Find where the given text appears and provide that cell's center as [X, Y] coordinate. 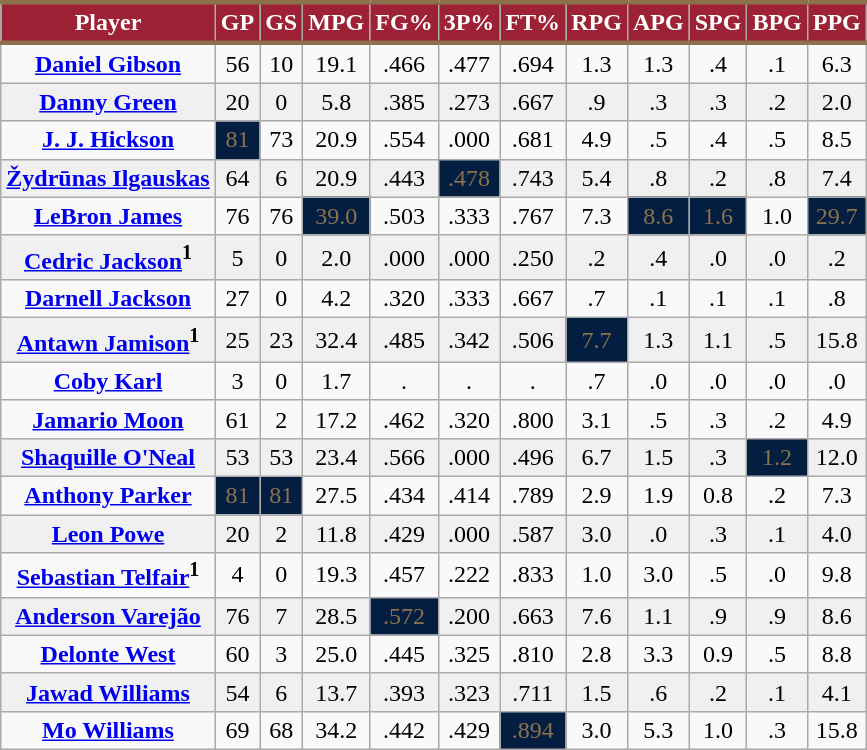
11.8 [336, 534]
39.0 [336, 216]
J. J. Hickson [108, 140]
69 [237, 730]
FT% [533, 22]
.789 [533, 495]
.445 [404, 654]
Danny Green [108, 102]
.800 [533, 419]
23 [282, 340]
68 [282, 730]
29.7 [836, 216]
Cedric Jackson1 [108, 258]
61 [237, 419]
.477 [469, 63]
6.7 [597, 457]
.681 [533, 140]
25.0 [336, 654]
.554 [404, 140]
54 [237, 692]
8.8 [836, 654]
56 [237, 63]
5.8 [336, 102]
.506 [533, 340]
4.0 [836, 534]
3.3 [658, 654]
Anderson Varejão [108, 616]
.462 [404, 419]
.743 [533, 178]
73 [282, 140]
.273 [469, 102]
.200 [469, 616]
0.8 [718, 495]
.442 [404, 730]
Jawad Williams [108, 692]
GP [237, 22]
19.3 [336, 576]
.6 [658, 692]
PPG [836, 22]
13.7 [336, 692]
Shaquille O'Neal [108, 457]
8.5 [836, 140]
28.5 [336, 616]
10 [282, 63]
.485 [404, 340]
Delonte West [108, 654]
1.7 [336, 381]
.503 [404, 216]
3.1 [597, 419]
BPG [777, 22]
4.1 [836, 692]
.466 [404, 63]
34.2 [336, 730]
.250 [533, 258]
APG [658, 22]
7 [282, 616]
Anthony Parker [108, 495]
MPG [336, 22]
.767 [533, 216]
7.6 [597, 616]
5.4 [597, 178]
25 [237, 340]
Antawn Jamison1 [108, 340]
.572 [404, 616]
1.9 [658, 495]
64 [237, 178]
.711 [533, 692]
.496 [533, 457]
60 [237, 654]
7.4 [836, 178]
.325 [469, 654]
.434 [404, 495]
.566 [404, 457]
.393 [404, 692]
Sebastian Telfair1 [108, 576]
.414 [469, 495]
2.8 [597, 654]
.457 [404, 576]
19.1 [336, 63]
4 [237, 576]
Daniel Gibson [108, 63]
1.6 [718, 216]
.810 [533, 654]
5 [237, 258]
4.2 [336, 299]
5.3 [658, 730]
GS [282, 22]
23.4 [336, 457]
0.9 [718, 654]
Darnell Jackson [108, 299]
27.5 [336, 495]
17.2 [336, 419]
Žydrūnas Ilgauskas [108, 178]
.694 [533, 63]
SPG [718, 22]
Jamario Moon [108, 419]
2.9 [597, 495]
.663 [533, 616]
FG% [404, 22]
.833 [533, 576]
.385 [404, 102]
3P% [469, 22]
.478 [469, 178]
32.4 [336, 340]
9.8 [836, 576]
6.3 [836, 63]
27 [237, 299]
.443 [404, 178]
.587 [533, 534]
Player [108, 22]
7.7 [597, 340]
Leon Powe [108, 534]
12.0 [836, 457]
LeBron James [108, 216]
.894 [533, 730]
1.2 [777, 457]
.323 [469, 692]
.342 [469, 340]
Mo Williams [108, 730]
Coby Karl [108, 381]
RPG [597, 22]
.222 [469, 576]
